From the cell containing the given text, extract its center point as (x, y) coordinate. 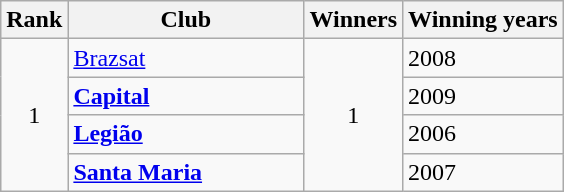
Santa Maria (186, 172)
Brazsat (186, 58)
Club (186, 20)
2008 (484, 58)
Rank (34, 20)
2009 (484, 96)
Capital (186, 96)
2006 (484, 134)
Winners (354, 20)
Winning years (484, 20)
2007 (484, 172)
Legião (186, 134)
